Return [x, y] of the center of cell containing provided text 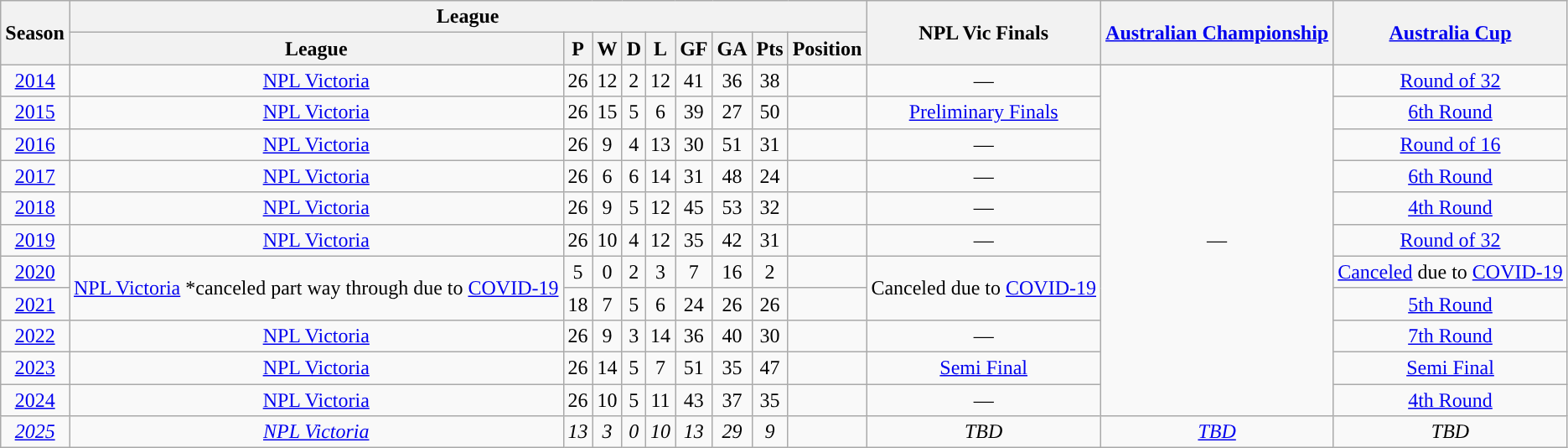
2014 [35, 81]
32 [769, 208]
P [578, 49]
Australian Championship [1217, 33]
Round of 16 [1451, 144]
2016 [35, 144]
38 [769, 81]
NPL Victoria *canceled part way through due to COVID-19 [316, 288]
27 [732, 112]
41 [694, 81]
2015 [35, 112]
2025 [35, 432]
37 [732, 400]
NPL Vic Finals [984, 33]
L [660, 49]
45 [694, 208]
2018 [35, 208]
Season [35, 33]
16 [732, 272]
15 [607, 112]
W [607, 49]
Pts [769, 49]
2019 [35, 240]
53 [732, 208]
GA [732, 49]
7th Round [1451, 336]
40 [732, 336]
42 [732, 240]
2023 [35, 367]
Position [827, 49]
43 [694, 400]
2021 [35, 304]
Australia Cup [1451, 33]
47 [769, 367]
GF [694, 49]
2022 [35, 336]
2020 [35, 272]
D [634, 49]
Preliminary Finals [984, 112]
18 [578, 304]
2024 [35, 400]
48 [732, 176]
5th Round [1451, 304]
39 [694, 112]
11 [660, 400]
2017 [35, 176]
50 [769, 112]
29 [732, 432]
